Find where the given text appears and provide that cell's center as [x, y] coordinate. 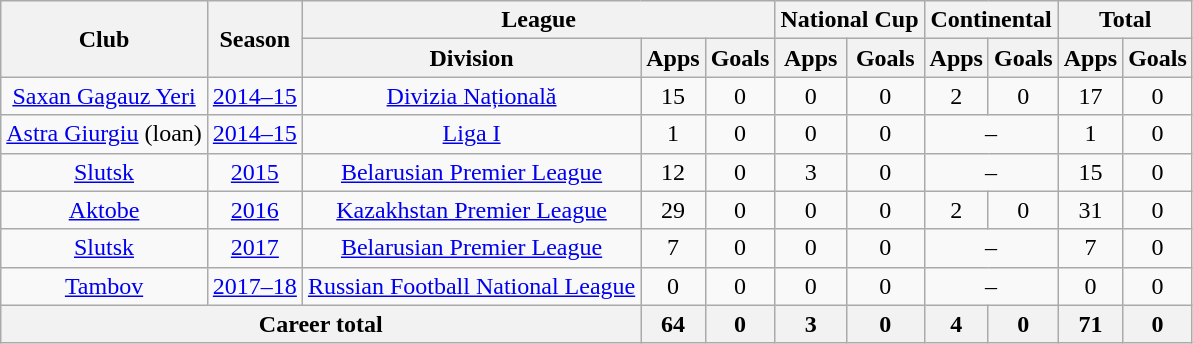
Liga I [471, 134]
Continental [991, 20]
Russian Football National League [471, 286]
Saxan Gagauz Yeri [104, 96]
Aktobe [104, 210]
Club [104, 39]
League [538, 20]
Season [254, 39]
National Cup [850, 20]
12 [673, 172]
2016 [254, 210]
Division [471, 58]
29 [673, 210]
Tambov [104, 286]
2017 [254, 248]
17 [1090, 96]
64 [673, 324]
Total [1125, 20]
Astra Giurgiu (loan) [104, 134]
2015 [254, 172]
31 [1090, 210]
2017–18 [254, 286]
Divizia Națională [471, 96]
71 [1090, 324]
Career total [321, 324]
4 [956, 324]
Kazakhstan Premier League [471, 210]
